Provide the [X, Y] coordinate of the cell's center where the given text is located.  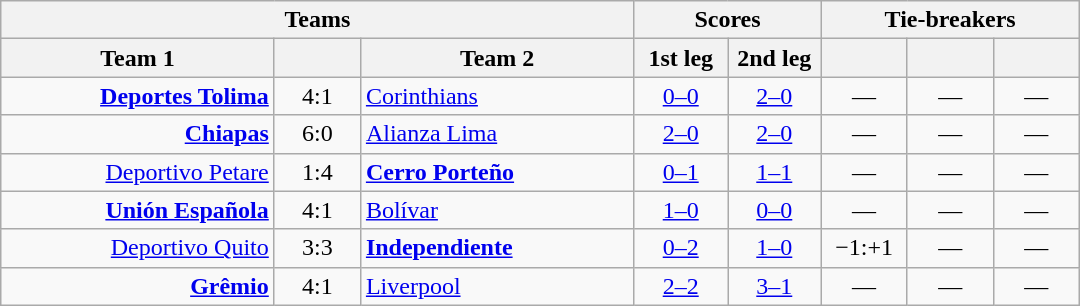
Deportes Tolima [138, 96]
Deportivo Quito [138, 248]
Team 1 [138, 58]
1–1 [775, 172]
2–2 [681, 286]
Teams [318, 20]
Tie-breakers [950, 20]
Chiapas [138, 134]
Corinthians [497, 96]
3–1 [775, 286]
2nd leg [775, 58]
0–1 [681, 172]
6:0 [317, 134]
1st leg [681, 58]
Unión Española [138, 210]
Grêmio [138, 286]
Independiente [497, 248]
Cerro Porteño [497, 172]
0–2 [681, 248]
Liverpool [497, 286]
−1:+1 [864, 248]
1:4 [317, 172]
3:3 [317, 248]
Deportivo Petare [138, 172]
Scores [728, 20]
Bolívar [497, 210]
Team 2 [497, 58]
Alianza Lima [497, 134]
